Extract the (X, Y) coordinate from the center of the cell holding the provided text.  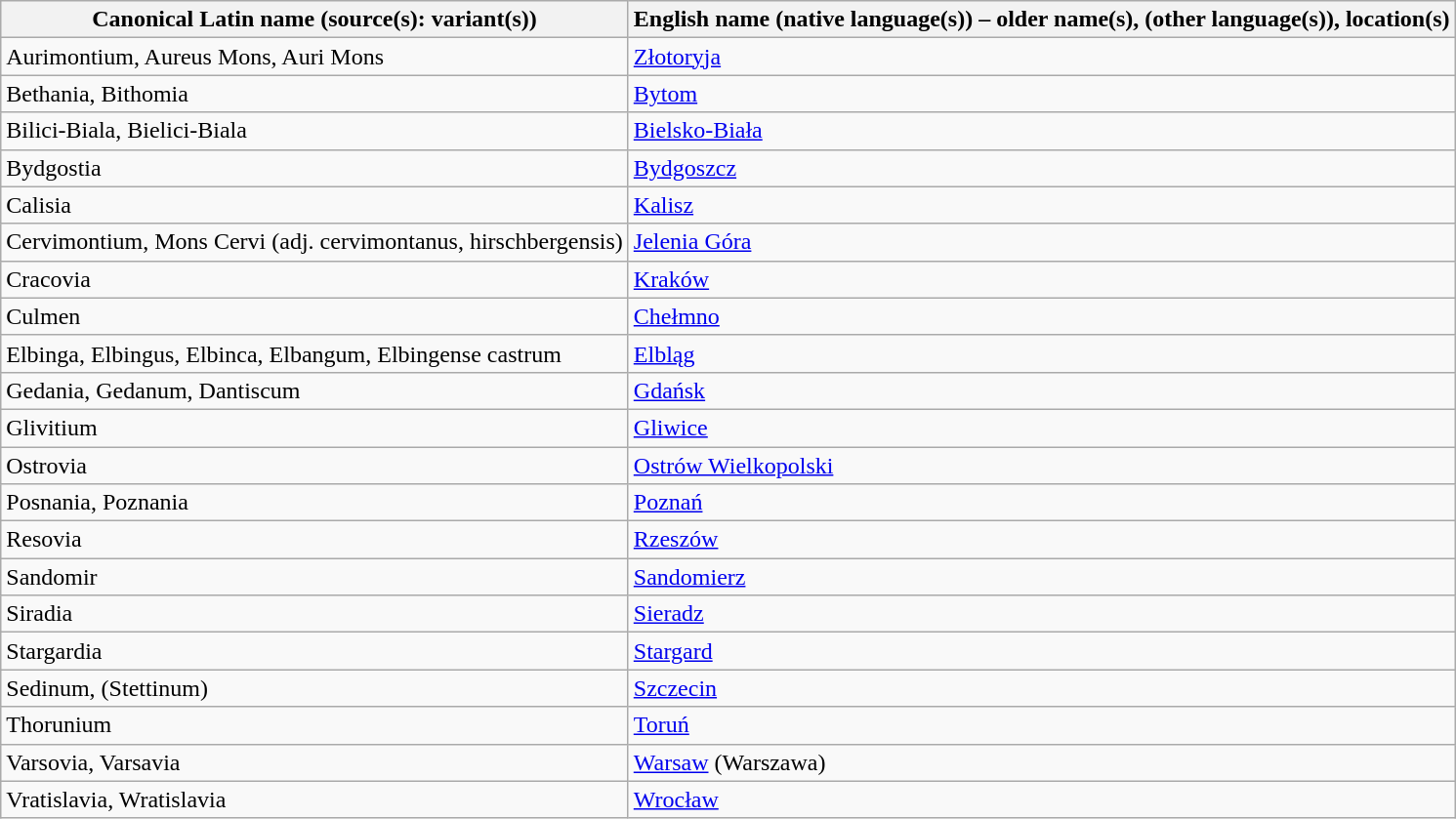
Glivitium (314, 428)
Złotoryja (1041, 57)
Canonical Latin name (source(s): variant(s)) (314, 20)
Sieradz (1041, 614)
Jelenia Góra (1041, 242)
Sandomir (314, 577)
Bielsko-Biała (1041, 131)
Calisia (314, 205)
English name (native language(s)) – older name(s), (other language(s)), location(s) (1041, 20)
Kraków (1041, 279)
Chełmno (1041, 316)
Posnania, Poznania (314, 503)
Bilici-Biala, Bielici-Biala (314, 131)
Vratislavia, Wratislavia (314, 799)
Aurimontium, Aureus Mons, Auri Mons (314, 57)
Rzeszów (1041, 540)
Sandomierz (1041, 577)
Ostrów Wielkopolski (1041, 466)
Toruń (1041, 725)
Cracovia (314, 279)
Resovia (314, 540)
Elbinga, Elbingus, Elbinca, Elbangum, Elbingense castrum (314, 353)
Gdańsk (1041, 390)
Warsaw (Warszawa) (1041, 762)
Bydgoszcz (1041, 168)
Siradia (314, 614)
Gedania, Gedanum, Dantiscum (314, 390)
Poznań (1041, 503)
Culmen (314, 316)
Cervimontium, Mons Cervi (adj. cervimontanus, hirschbergensis) (314, 242)
Bytom (1041, 94)
Sedinum, (Stettinum) (314, 688)
Varsovia, Varsavia (314, 762)
Szczecin (1041, 688)
Elbląg (1041, 353)
Gliwice (1041, 428)
Thorunium (314, 725)
Bethania, Bithomia (314, 94)
Ostrovia (314, 466)
Wrocław (1041, 799)
Kalisz (1041, 205)
Bydgostia (314, 168)
Stargardia (314, 651)
Stargard (1041, 651)
